Determine the [x, y] coordinate at the center of the cell enclosing the given text.  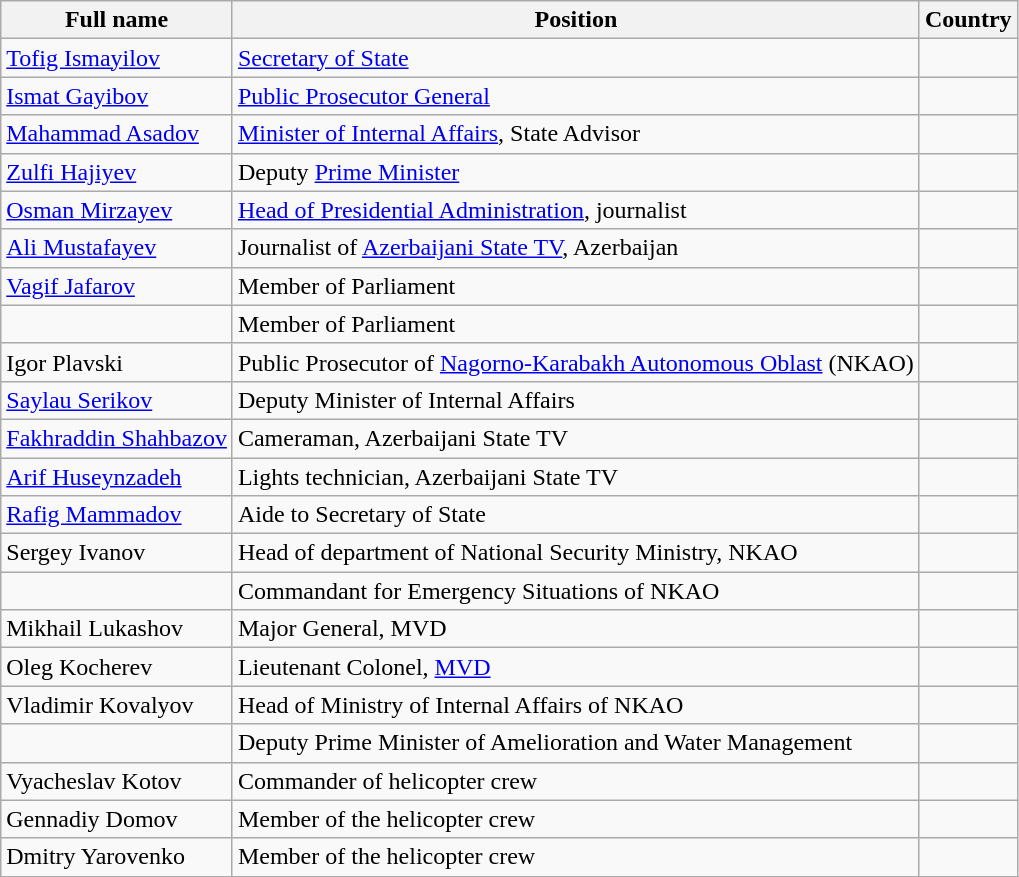
Dmitry Yarovenko [117, 857]
Osman Mirzayev [117, 210]
Arif Huseynzadeh [117, 477]
Country [968, 20]
Major General, MVD [576, 629]
Mahammad Asadov [117, 134]
Journalist of Azerbaijani State TV, Azerbaijan [576, 248]
Full name [117, 20]
Saylau Serikov [117, 400]
Cameraman, Azerbaijani State TV [576, 438]
Aide to Secretary of State [576, 515]
Tofig Ismayilov [117, 58]
Secretary of State [576, 58]
Head of Presidential Administration, journalist [576, 210]
Commandant for Emergency Situations of NKAO [576, 591]
Minister of Internal Affairs, State Advisor [576, 134]
Deputy Minister of Internal Affairs [576, 400]
Head of department of National Security Ministry, NKAO [576, 553]
Lights technician, Azerbaijani State TV [576, 477]
Commander of helicopter crew [576, 781]
Head of Ministry of Internal Affairs of NKAO [576, 705]
Public Prosecutor of Nagorno-Karabakh Autonomous Oblast (NKAO) [576, 362]
Vagif Jafarov [117, 286]
Lieutenant Colonel, MVD [576, 667]
Rafig Mammadov [117, 515]
Public Prosecutor General [576, 96]
Zulfi Hajiyev [117, 172]
Gennadiy Domov [117, 819]
Ismat Gayibov [117, 96]
Sergey Ivanov [117, 553]
Position [576, 20]
Fakhraddin Shahbazov [117, 438]
Deputy Prime Minister [576, 172]
Vladimir Kovalyov [117, 705]
Igor Plavski [117, 362]
Mikhail Lukashov [117, 629]
Deputy Prime Minister of Amelioration and Water Management [576, 743]
Ali Mustafayev [117, 248]
Oleg Kocherev [117, 667]
Vyacheslav Kotov [117, 781]
